Return the [x, y] coordinate for the center point of the cell that contains the specified text.  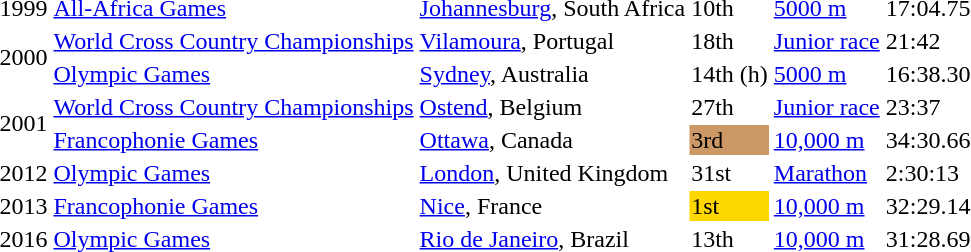
Marathon [826, 173]
14th (h) [730, 74]
London, United Kingdom [552, 173]
3rd [730, 140]
Nice, France [552, 206]
Ottawa, Canada [552, 140]
1st [730, 206]
Sydney, Australia [552, 74]
31st [730, 173]
18th [730, 41]
5000 m [826, 74]
27th [730, 107]
Ostend, Belgium [552, 107]
Vilamoura, Portugal [552, 41]
